Return the (X, Y) coordinate for the center point of the cell that contains the specified text.  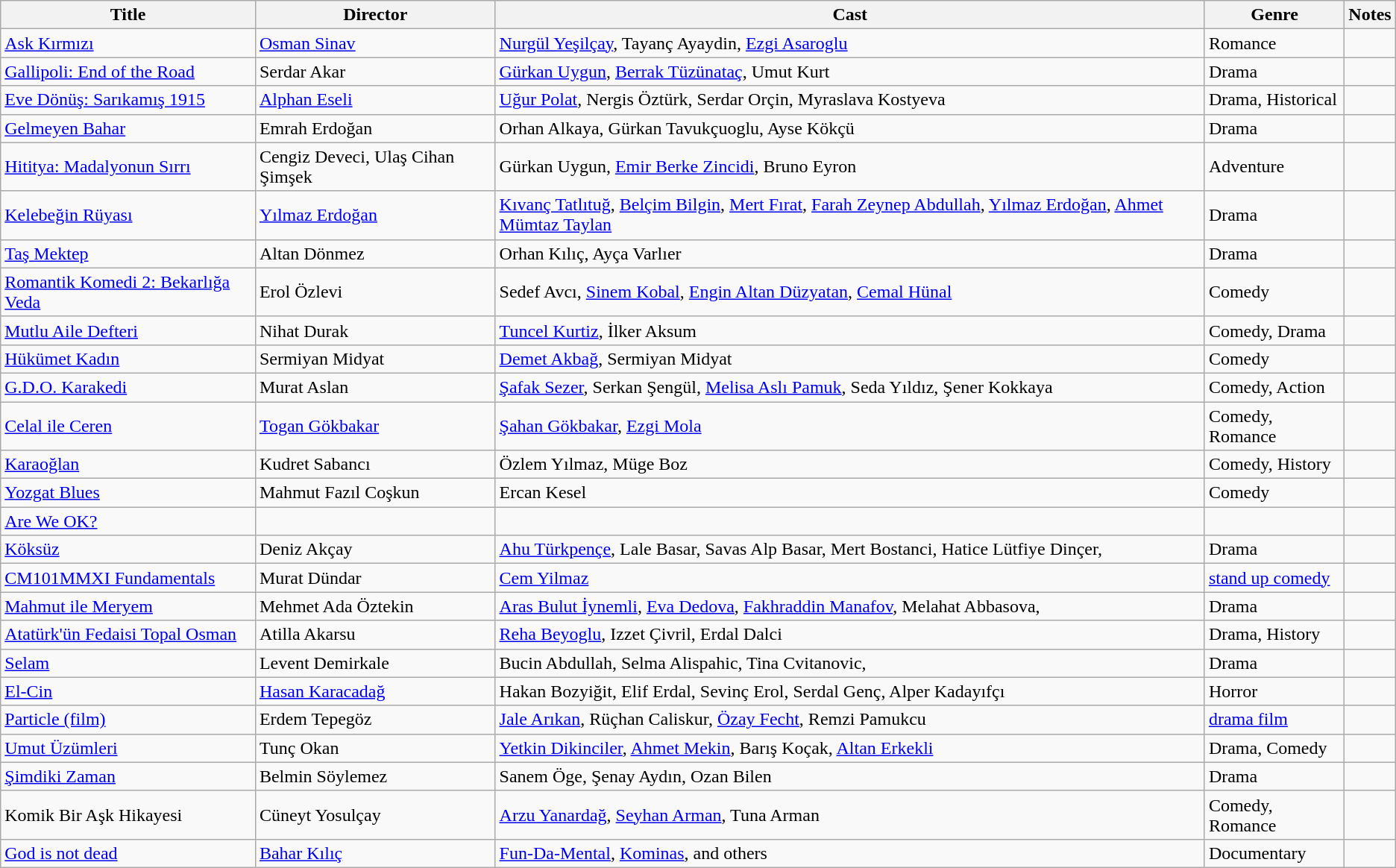
Title (128, 15)
Tunç Okan (375, 748)
Gallipoli: End of the Road (128, 72)
Belmin Söylemez (375, 776)
Mahmut Fazıl Coşkun (375, 493)
Comedy, Drama (1274, 330)
Levent Demirkale (375, 663)
Kıvanç Tatlıtuğ, Belçim Bilgin, Mert Fırat, Farah Zeynep Abdullah, Yılmaz Erdoğan, Ahmet Mümtaz Taylan (850, 215)
Komik Bir Aşk Hikayesi (128, 814)
Genre (1274, 15)
Mutlu Aile Defteri (128, 330)
Gürkan Uygun, Emir Berke Zincidi, Bruno Eyron (850, 167)
Sanem Öge, Şenay Aydın, Ozan Bilen (850, 776)
Hakan Bozyiğit, Elif Erdal, Sevinç Erol, Serdal Genç, Alper Kadayıfçı (850, 691)
Uğur Polat, Nergis Öztürk, Serdar Orçin, Myraslava Kostyeva (850, 100)
Particle (film) (128, 720)
Orhan Alkaya, Gürkan Tavukçuoglu, Ayse Kökçü (850, 128)
Bahar Kılıç (375, 853)
Nurgül Yeşilçay, Tayanç Ayaydin, Ezgi Asaroglu (850, 43)
Reha Beyoglu, Izzet Çivril, Erdal Dalci (850, 635)
Documentary (1274, 853)
Şimdiki Zaman (128, 776)
stand up comedy (1274, 578)
Horror (1274, 691)
Erdem Tepegöz (375, 720)
Drama, Historical (1274, 100)
God is not dead (128, 853)
Murat Dündar (375, 578)
G.D.O. Karakedi (128, 387)
Gürkan Uygun, Berrak Tüzünataç, Umut Kurt (850, 72)
Sedef Avcı, Sinem Kobal, Engin Altan Düzyatan, Cemal Hünal (850, 292)
Yetkin Dikinciler, Ahmet Mekin, Barış Koçak, Altan Erkekli (850, 748)
Aras Bulut İynemli, Eva Dedova, Fakhraddin Manafov, Melahat Abbasova, (850, 606)
Yılmaz Erdoğan (375, 215)
Selam (128, 663)
Togan Gökbakar (375, 425)
Are We OK? (128, 521)
Cüneyt Yosulçay (375, 814)
Demet Akbağ, Sermiyan Midyat (850, 359)
Hükümet Kadın (128, 359)
Osman Sinav (375, 43)
Drama, History (1274, 635)
Celal ile Ceren (128, 425)
Ask Kırmızı (128, 43)
Karaoğlan (128, 465)
Alphan Eseli (375, 100)
Taş Mektep (128, 254)
Erol Özlevi (375, 292)
Yozgat Blues (128, 493)
Orhan Kılıç, Ayça Varlıer (850, 254)
Şafak Sezer, Serkan Şengül, Melisa Aslı Pamuk, Seda Yıldız, Şener Kokkaya (850, 387)
Özlem Yılmaz, Müge Boz (850, 465)
Altan Dönmez (375, 254)
Eve Dönüş: Sarıkamış 1915 (128, 100)
Hasan Karacadağ (375, 691)
drama film (1274, 720)
Bucin Abdullah, Selma Alispahic, Tina Cvitanovic, (850, 663)
Sermiyan Midyat (375, 359)
Mehmet Ada Öztekin (375, 606)
Romance (1274, 43)
Hititya: Madalyonun Sırrı (128, 167)
Mahmut ile Meryem (128, 606)
Deniz Akçay (375, 550)
Nihat Durak (375, 330)
Cem Yilmaz (850, 578)
Romantik Komedi 2: Bekarlığa Veda (128, 292)
Arzu Yanardağ, Seyhan Arman, Tuna Arman (850, 814)
Notes (1370, 15)
Ercan Kesel (850, 493)
Fun-Da-Mental, Kominas, and others (850, 853)
El-Cin (128, 691)
Jale Arıkan, Rüçhan Caliskur, Özay Fecht, Remzi Pamukcu (850, 720)
Atatürk'ün Fedaisi Topal Osman (128, 635)
Tuncel Kurtiz, İlker Aksum (850, 330)
Murat Aslan (375, 387)
Köksüz (128, 550)
CM101MMXI Fundamentals (128, 578)
Kelebeğin Rüyası (128, 215)
Umut Üzümleri (128, 748)
Ahu Türkpençe, Lale Basar, Savas Alp Basar, Mert Bostanci, Hatice Lütfiye Dinçer, (850, 550)
Comedy, Action (1274, 387)
Şahan Gökbakar, Ezgi Mola (850, 425)
Gelmeyen Bahar (128, 128)
Kudret Sabancı (375, 465)
Atilla Akarsu (375, 635)
Adventure (1274, 167)
Director (375, 15)
Cengiz Deveci, Ulaş Cihan Şimşek (375, 167)
Serdar Akar (375, 72)
Comedy, History (1274, 465)
Cast (850, 15)
Drama, Comedy (1274, 748)
Emrah Erdoğan (375, 128)
